Search for the cell housing the specified text and yield its (x, y) center coordinate. 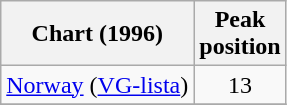
13 (240, 85)
Peakposition (240, 34)
Chart (1996) (98, 34)
Norway (VG-lista) (98, 85)
